Provide the (x, y) coordinate of the cell's center where the given text is located.  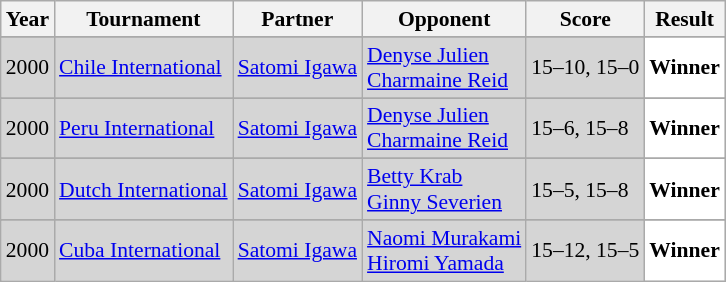
Partner (298, 19)
15–5, 15–8 (585, 190)
15–6, 15–8 (585, 128)
Year (28, 19)
Cuba International (144, 250)
Peru International (144, 128)
Tournament (144, 19)
Chile International (144, 68)
Opponent (444, 19)
Result (684, 19)
Naomi Murakami Hiromi Yamada (444, 250)
15–10, 15–0 (585, 68)
15–12, 15–5 (585, 250)
Dutch International (144, 190)
Score (585, 19)
Betty Krab Ginny Severien (444, 190)
